Return the [X, Y] coordinate for the center point of the cell that contains the specified text.  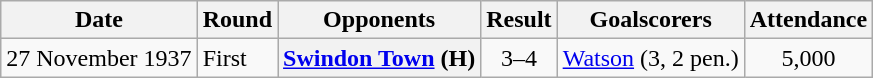
5,000 [808, 58]
3–4 [519, 58]
Round [237, 20]
Opponents [380, 20]
Goalscorers [650, 20]
Result [519, 20]
Attendance [808, 20]
Swindon Town (H) [380, 58]
27 November 1937 [99, 58]
First [237, 58]
Date [99, 20]
Watson (3, 2 pen.) [650, 58]
